Provide the [X, Y] coordinate of the cell's center where the given text is located.  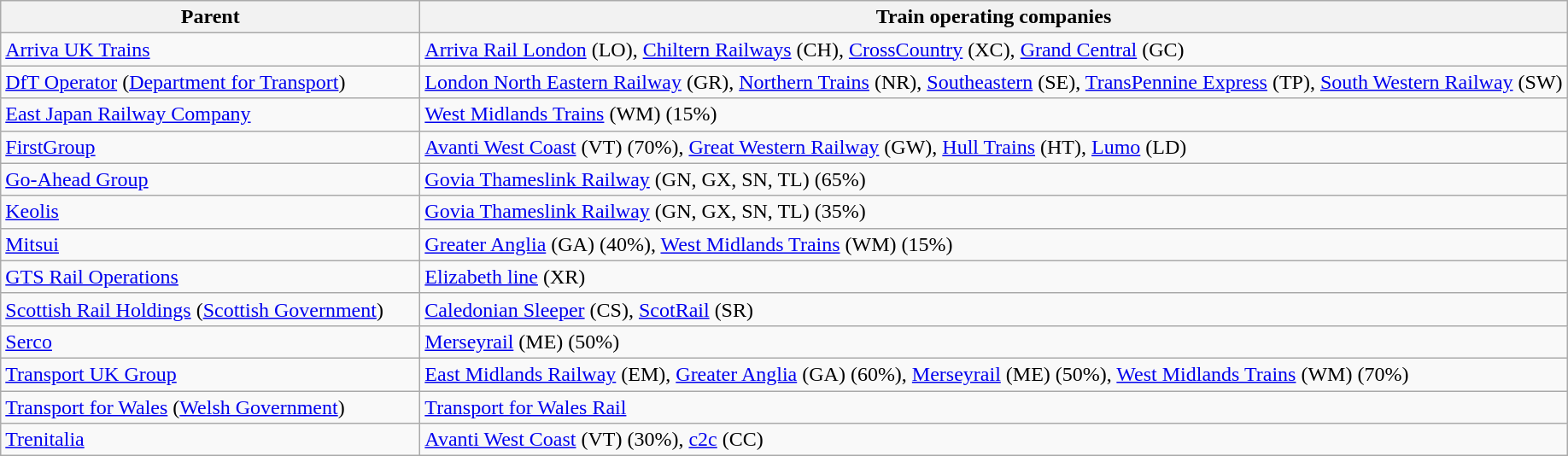
East Midlands Railway (EM), Greater Anglia (GA) (60%), Merseyrail (ME) (50%), West Midlands Trains (WM) (70%) [994, 374]
Scottish Rail Holdings (Scottish Government) [210, 309]
Serco [210, 342]
East Japan Railway Company [210, 114]
Avanti West Coast (VT) (30%), c2c (CC) [994, 440]
Merseyrail (ME) (50%) [994, 342]
London North Eastern Railway (GR), Northern Trains (NR), Southeastern (SE), TransPennine Express (TP), South Western Railway (SW) [994, 82]
Govia Thameslink Railway (GN, GX, SN, TL) (65%) [994, 179]
Keolis [210, 212]
Go-Ahead Group [210, 179]
Transport UK Group [210, 374]
DfT Operator (Department for Transport) [210, 82]
Parent [210, 17]
Greater Anglia (GA) (40%), West Midlands Trains (WM) (15%) [994, 244]
Arriva Rail London (LO), Chiltern Railways (CH), CrossCountry (XC), Grand Central (GC) [994, 50]
Elizabeth line (XR) [994, 277]
FirstGroup [210, 147]
GTS Rail Operations [210, 277]
Trenitalia [210, 440]
Transport for Wales Rail [994, 407]
Arriva UK Trains [210, 50]
Govia Thameslink Railway (GN, GX, SN, TL) (35%) [994, 212]
Mitsui [210, 244]
Train operating companies [994, 17]
West Midlands Trains (WM) (15%) [994, 114]
Caledonian Sleeper (CS), ScotRail (SR) [994, 309]
Transport for Wales (Welsh Government) [210, 407]
Avanti West Coast (VT) (70%), Great Western Railway (GW), Hull Trains (HT), Lumo (LD) [994, 147]
